Determine the (x, y) coordinate at the center of the cell enclosing the given text.  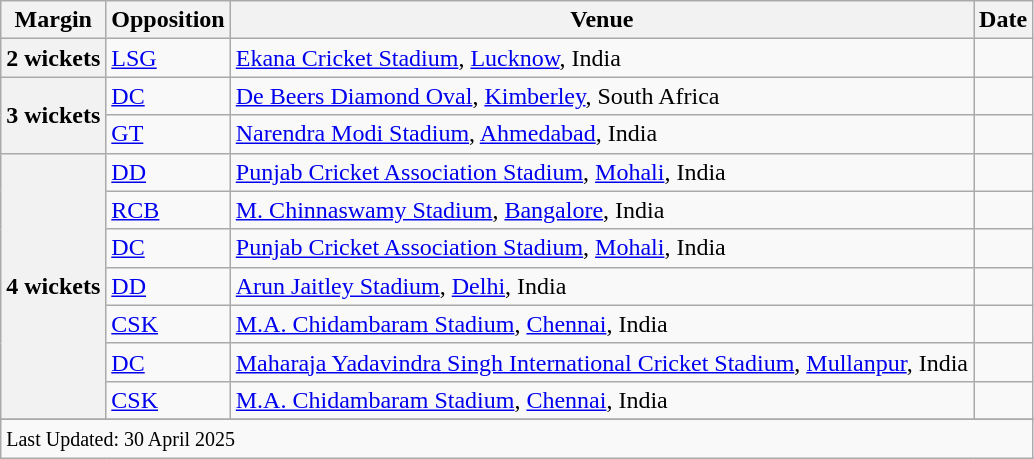
GT (168, 134)
3 wickets (54, 115)
Ekana Cricket Stadium, Lucknow, India (602, 58)
RCB (168, 210)
Margin (54, 20)
LSG (168, 58)
Maharaja Yadavindra Singh International Cricket Stadium, Mullanpur, India (602, 362)
Venue (602, 20)
M. Chinnaswamy Stadium, Bangalore, India (602, 210)
Date (1004, 20)
2 wickets (54, 58)
4 wickets (54, 286)
Arun Jaitley Stadium, Delhi, India (602, 286)
Last Updated: 30 April 2025 (517, 438)
De Beers Diamond Oval, Kimberley, South Africa (602, 96)
Opposition (168, 20)
Narendra Modi Stadium, Ahmedabad, India (602, 134)
